Determine the [X, Y] coordinate at the center of the cell enclosing the given text.  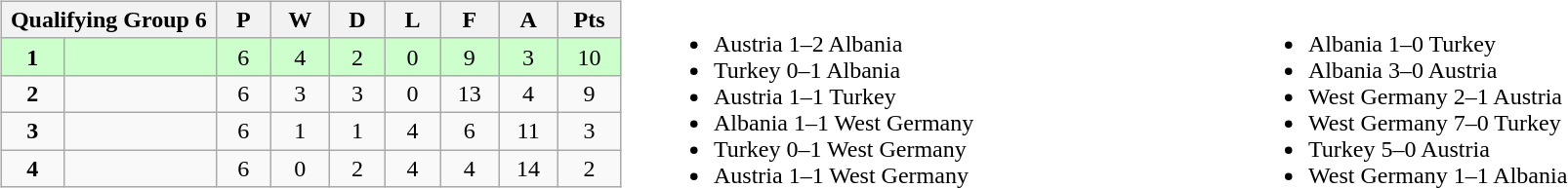
F [470, 19]
W [300, 19]
P [244, 19]
Qualifying Group 6 [108, 19]
L [412, 19]
A [528, 19]
11 [528, 131]
Pts [589, 19]
14 [528, 169]
13 [470, 94]
10 [589, 56]
D [357, 19]
